Scan for the cell matching the given text and deliver its (X, Y) coordinate at center. 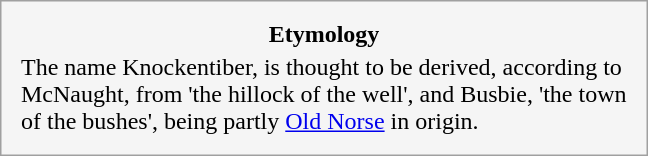
Etymology (324, 35)
